Locate the cell with the specified text and output its (X, Y) center coordinate. 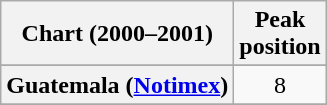
Peakposition (280, 34)
Chart (2000–2001) (118, 34)
Guatemala (Notimex) (118, 85)
8 (280, 85)
